Search for the cell housing the specified text and yield its (x, y) center coordinate. 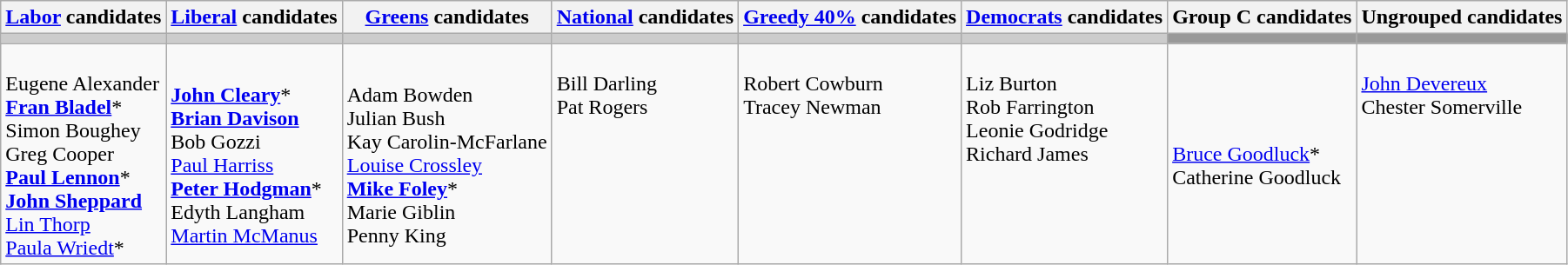
John Cleary* Brian Davison Bob Gozzi Paul Harriss Peter Hodgman* Edyth Langham Martin McManus (254, 154)
Democrats candidates (1065, 17)
Eugene Alexander Fran Bladel* Simon Boughey Greg Cooper Paul Lennon* John Sheppard Lin Thorp Paula Wriedt* (84, 154)
National candidates (645, 17)
Ungrouped candidates (1462, 17)
Adam Bowden Julian Bush Kay Carolin-McFarlane Louise Crossley Mike Foley* Marie Giblin Penny King (447, 154)
Group C candidates (1262, 17)
Liberal candidates (254, 17)
Bruce Goodluck* Catherine Goodluck (1262, 154)
Greedy 40% candidates (850, 17)
Bill Darling Pat Rogers (645, 154)
John Devereux Chester Somerville (1462, 154)
Labor candidates (84, 17)
Robert Cowburn Tracey Newman (850, 154)
Liz Burton Rob Farrington Leonie Godridge Richard James (1065, 154)
Greens candidates (447, 17)
